Find where the given text appears and provide that cell's center as (X, Y) coordinate. 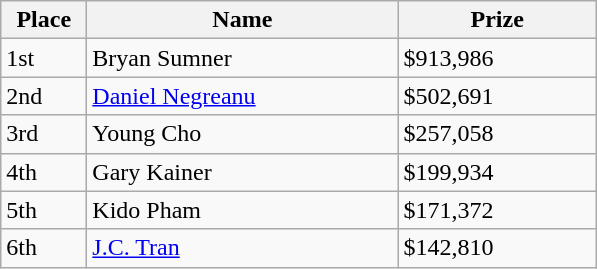
Place (44, 20)
$502,691 (498, 96)
$199,934 (498, 172)
Kido Pham (242, 210)
J.C. Tran (242, 248)
$257,058 (498, 134)
Bryan Sumner (242, 58)
Gary Kainer (242, 172)
6th (44, 248)
Young Cho (242, 134)
Daniel Negreanu (242, 96)
$171,372 (498, 210)
5th (44, 210)
4th (44, 172)
Name (242, 20)
Prize (498, 20)
$913,986 (498, 58)
2nd (44, 96)
1st (44, 58)
$142,810 (498, 248)
3rd (44, 134)
